Find where the given text appears and provide that cell's center as (x, y) coordinate. 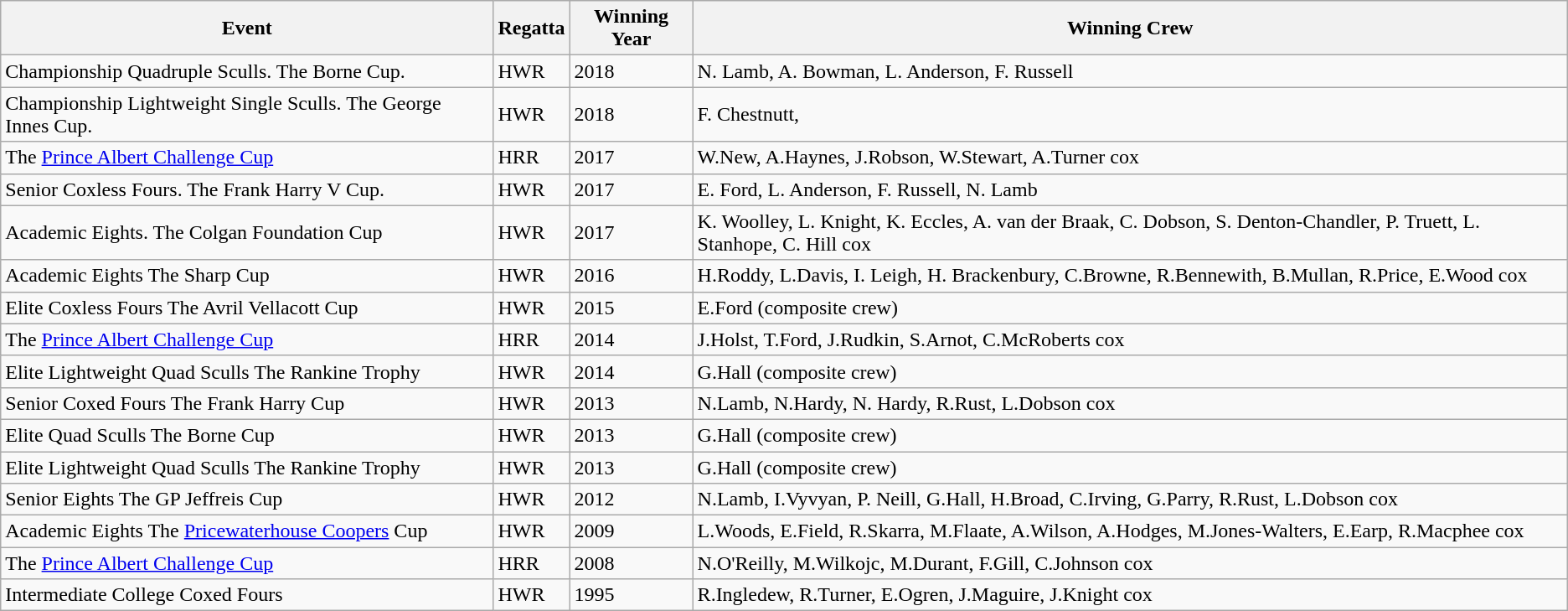
F. Chestnutt, (1130, 114)
N. Lamb, A. Bowman, L. Anderson, F. Russell (1130, 71)
K. Woolley, L. Knight, K. Eccles, A. van der Braak, C. Dobson, S. Denton-Chandler, P. Truett, L. Stanhope, C. Hill cox (1130, 233)
H.Roddy, L.Davis, I. Leigh, H. Brackenbury, C.Browne, R.Bennewith, B.Mullan, R.Price, E.Wood cox (1130, 276)
Elite Coxless Fours The Avril Vellacott Cup (247, 308)
2015 (632, 308)
Academic Eights. The Colgan Foundation Cup (247, 233)
N.Lamb, I.Vyvyan, P. Neill, G.Hall, H.Broad, C.Irving, G.Parry, R.Rust, L.Dobson cox (1130, 500)
E.Ford (composite crew) (1130, 308)
Regatta (531, 28)
Senior Coxless Fours. The Frank Harry V Cup. (247, 189)
N.Lamb, N.Hardy, N. Hardy, R.Rust, L.Dobson cox (1130, 403)
Elite Quad Sculls The Borne Cup (247, 435)
Event (247, 28)
2016 (632, 276)
Championship Lightweight Single Sculls. The George Innes Cup. (247, 114)
2008 (632, 563)
Academic Eights The Pricewaterhouse Coopers Cup (247, 531)
1995 (632, 595)
2009 (632, 531)
R.Ingledew, R.Turner, E.Ogren, J.Maguire, J.Knight cox (1130, 595)
L.Woods, E.Field, R.Skarra, M.Flaate, A.Wilson, A.Hodges, M.Jones-Walters, E.Earp, R.Macphee cox (1130, 531)
E. Ford, L. Anderson, F. Russell, N. Lamb (1130, 189)
Intermediate College Coxed Fours (247, 595)
Senior Eights The GP Jeffreis Cup (247, 500)
Winning Year (632, 28)
W.New, A.Haynes, J.Robson, W.Stewart, A.Turner cox (1130, 158)
Championship Quadruple Sculls. The Borne Cup. (247, 71)
Winning Crew (1130, 28)
2012 (632, 500)
Academic Eights The Sharp Cup (247, 276)
N.O'Reilly, M.Wilkojc, M.Durant, F.Gill, C.Johnson cox (1130, 563)
Senior Coxed Fours The Frank Harry Cup (247, 403)
J.Holst, T.Ford, J.Rudkin, S.Arnot, C.McRoberts cox (1130, 339)
